Find where the given text appears and provide that cell's center as [x, y] coordinate. 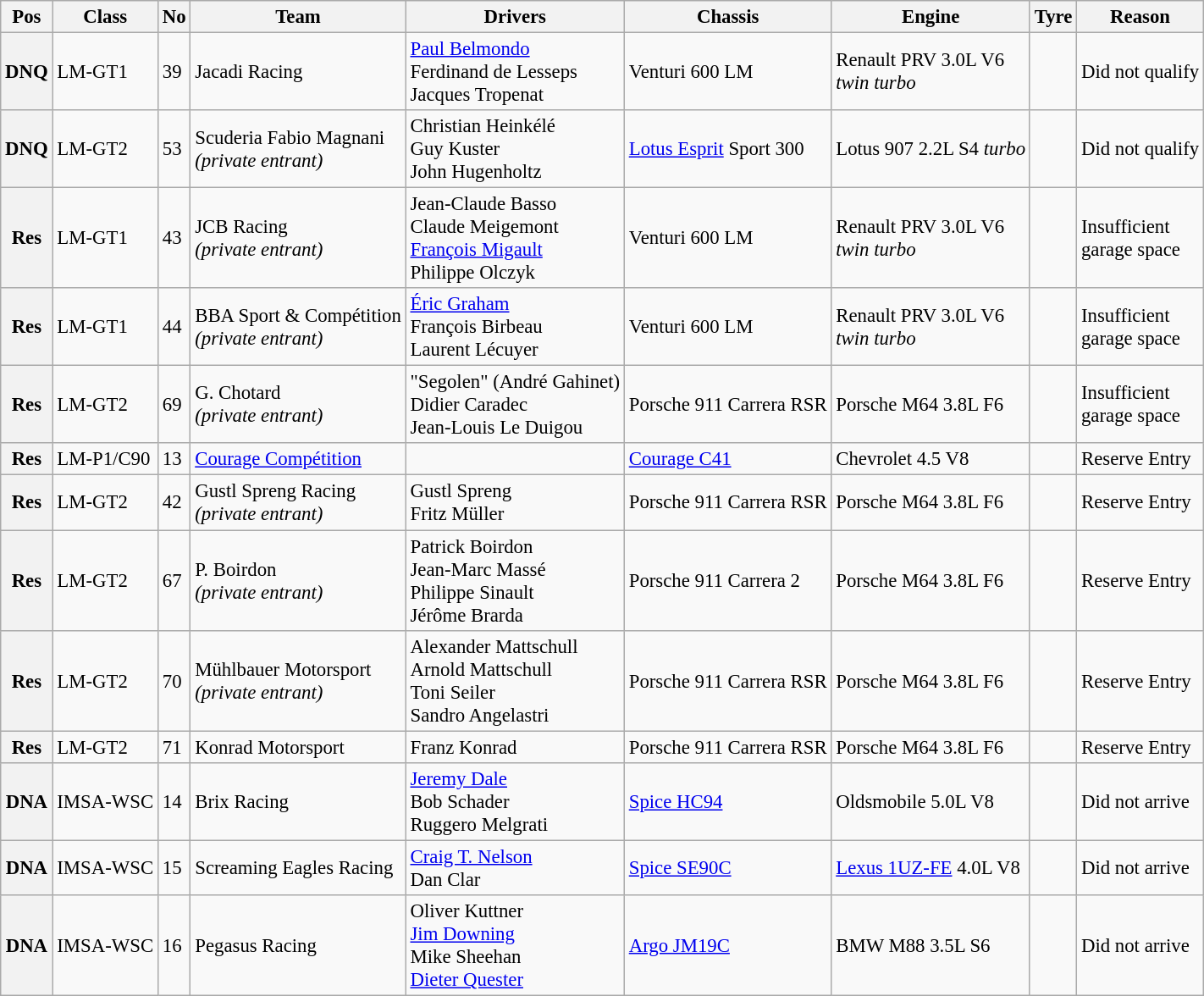
Craig T. Nelson Dan Clar [515, 867]
Jacadi Racing [298, 72]
Scuderia Fabio Magnani(private entrant) [298, 149]
Mühlbauer Motorsport(private entrant) [298, 681]
15 [174, 867]
Reason [1140, 17]
"Segolen" (André Gahinet) Didier Caradec Jean-Louis Le Duigou [515, 405]
Lexus 1UZ-FE 4.0L V8 [931, 867]
13 [174, 460]
43 [174, 239]
Porsche 911 Carrera 2 [727, 581]
67 [174, 581]
71 [174, 747]
Franz Konrad [515, 747]
Screaming Eagles Racing [298, 867]
44 [174, 327]
Pos [27, 17]
Paul Belmondo Ferdinand de Lesseps Jacques Tropenat [515, 72]
Brix Racing [298, 801]
69 [174, 405]
BBA Sport & Compétition(private entrant) [298, 327]
No [174, 17]
Gustl Spreng Racing(private entrant) [298, 503]
Lotus 907 2.2L S4 turbo [931, 149]
Class [105, 17]
JCB Racing(private entrant) [298, 239]
Courage Compétition [298, 460]
Chassis [727, 17]
Courage C41 [727, 460]
42 [174, 503]
Oldsmobile 5.0L V8 [931, 801]
Patrick Boirdon Jean-Marc Massé Philippe Sinault Jérôme Brarda [515, 581]
Gustl Spreng Fritz Müller [515, 503]
G. Chotard(private entrant) [298, 405]
Spice SE90C [727, 867]
Chevrolet 4.5 V8 [931, 460]
53 [174, 149]
Pegasus Racing [298, 945]
Éric Graham François Birbeau Laurent Lécuyer [515, 327]
Lotus Esprit Sport 300 [727, 149]
Team [298, 17]
Spice HC94 [727, 801]
Tyre [1053, 17]
Oliver Kuttner Jim Downing Mike Sheehan Dieter Quester [515, 945]
70 [174, 681]
Konrad Motorsport [298, 747]
Argo JM19C [727, 945]
Engine [931, 17]
P. Boirdon(private entrant) [298, 581]
BMW M88 3.5L S6 [931, 945]
Drivers [515, 17]
Christian Heinkélé Guy Kuster John Hugenholtz [515, 149]
Jeremy Dale Bob Schader Ruggero Melgrati [515, 801]
14 [174, 801]
Jean-Claude Basso Claude Meigemont François Migault Philippe Olczyk [515, 239]
LM-P1/C90 [105, 460]
Alexander Mattschull Arnold Mattschull Toni Seiler Sandro Angelastri [515, 681]
16 [174, 945]
39 [174, 72]
